Determine the (X, Y) coordinate at the center of the cell enclosing the given text.  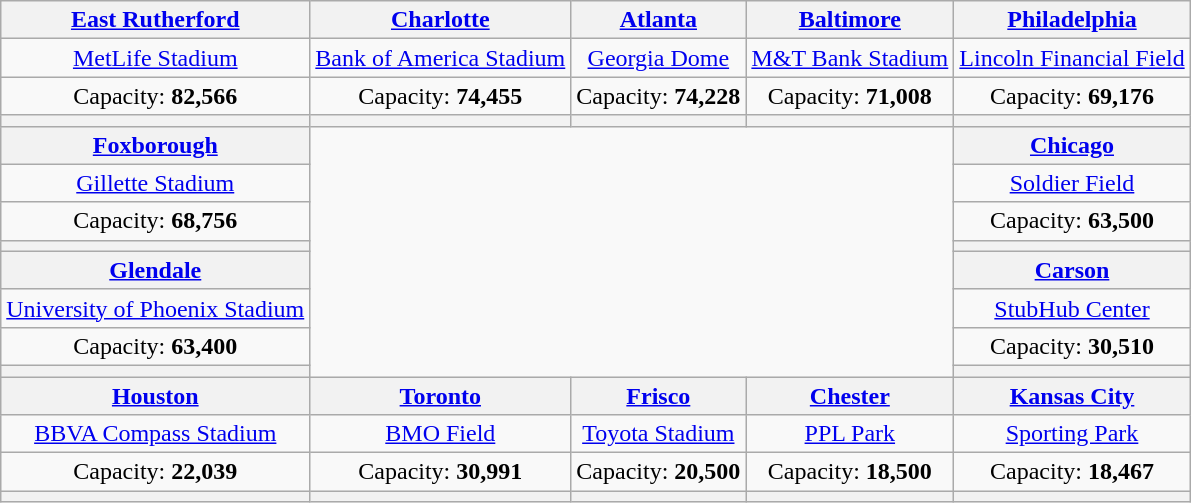
Chester (850, 395)
Capacity: 63,400 (156, 346)
Atlanta (658, 20)
MetLife Stadium (156, 58)
PPL Park (850, 434)
Georgia Dome (658, 58)
Houston (156, 395)
Toyota Stadium (658, 434)
Chicago (1072, 145)
Charlotte (440, 20)
Soldier Field (1072, 183)
Toronto (440, 395)
Capacity: 20,500 (658, 472)
Baltimore (850, 20)
Kansas City (1072, 395)
StubHub Center (1072, 308)
Capacity: 18,467 (1072, 472)
Foxborough (156, 145)
BBVA Compass Stadium (156, 434)
East Rutherford (156, 20)
Lincoln Financial Field (1072, 58)
Capacity: 82,566 (156, 96)
University of Phoenix Stadium (156, 308)
Sporting Park (1072, 434)
Capacity: 22,039 (156, 472)
Capacity: 74,228 (658, 96)
Capacity: 30,510 (1072, 346)
Capacity: 71,008 (850, 96)
Capacity: 30,991 (440, 472)
Capacity: 18,500 (850, 472)
Capacity: 68,756 (156, 221)
M&T Bank Stadium (850, 58)
Capacity: 63,500 (1072, 221)
Capacity: 74,455 (440, 96)
Glendale (156, 270)
Capacity: 69,176 (1072, 96)
Gillette Stadium (156, 183)
Philadelphia (1072, 20)
Bank of America Stadium (440, 58)
BMO Field (440, 434)
Carson (1072, 270)
Frisco (658, 395)
